Output the [X, Y] coordinate of the center of the cell containing the given text.  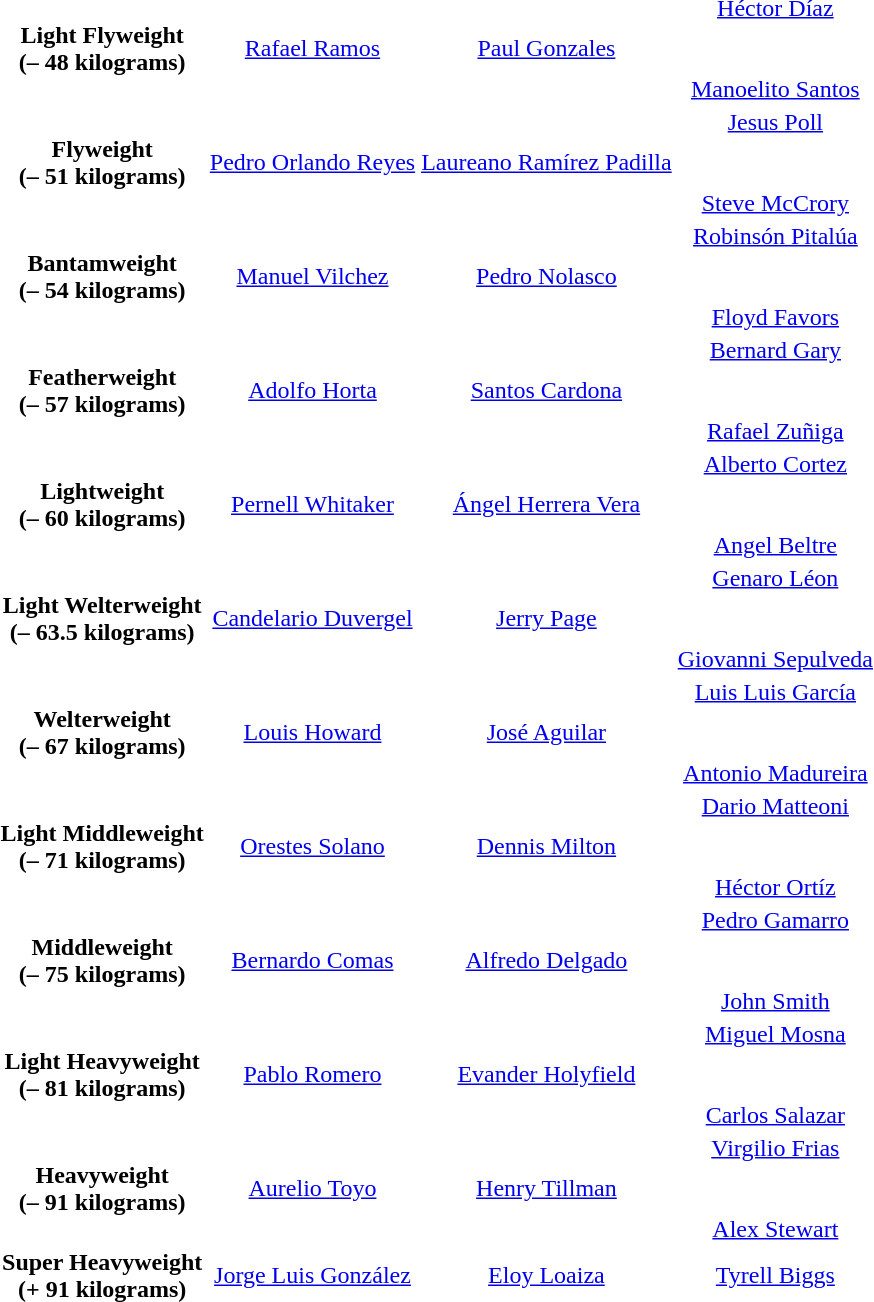
Miguel Mosna Carlos Salazar [775, 1074]
Bernardo Comas [312, 960]
Jerry Page [547, 618]
Dario Matteoni Héctor Ortíz [775, 846]
Laureano Ramírez Padilla [547, 162]
Pedro Gamarro John Smith [775, 960]
Dennis Milton [547, 846]
Louis Howard [312, 732]
Adolfo Horta [312, 390]
Pedro Orlando Reyes [312, 162]
José Aguilar [547, 732]
Genaro Léon Giovanni Sepulveda [775, 618]
Orestes Solano [312, 846]
Manuel Vilchez [312, 276]
Pedro Nolasco [547, 276]
Candelario Duvergel [312, 618]
Evander Holyfield [547, 1074]
Virgilio Frias Alex Stewart [775, 1188]
Pernell Whitaker [312, 504]
Aurelio Toyo [312, 1188]
Henry Tillman [547, 1188]
Ángel Herrera Vera [547, 504]
Pablo Romero [312, 1074]
Luis Luis García Antonio Madureira [775, 732]
Robinsón Pitalúa Floyd Favors [775, 276]
Santos Cardona [547, 390]
Bernard Gary Rafael Zuñiga [775, 390]
Jesus Poll Steve McCrory [775, 162]
Alfredo Delgado [547, 960]
Alberto Cortez Angel Beltre [775, 504]
